Return (X, Y) of the center of cell containing provided text 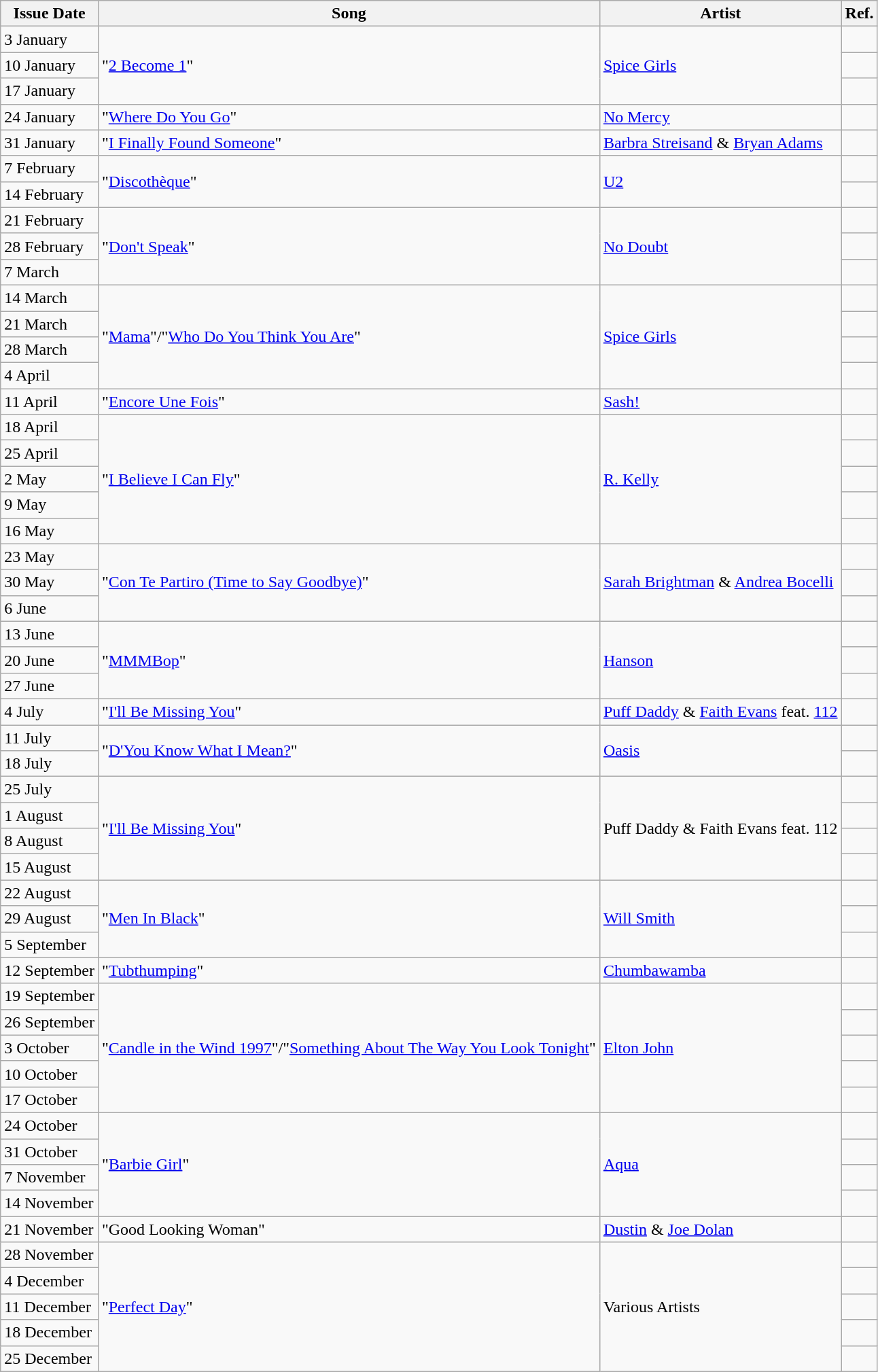
5 September (50, 945)
19 September (50, 996)
21 March (50, 324)
Elton John (720, 1048)
"Perfect Day" (349, 1307)
Song (349, 14)
10 October (50, 1074)
"Don't Speak" (349, 246)
11 July (50, 737)
7 March (50, 272)
17 October (50, 1100)
23 May (50, 557)
25 April (50, 453)
"Where Do You Go" (349, 117)
15 August (50, 867)
1 August (50, 815)
Hanson (720, 660)
7 November (50, 1178)
21 November (50, 1229)
No Doubt (720, 246)
31 January (50, 143)
14 February (50, 194)
"Good Looking Woman" (349, 1229)
"Encore Une Fois" (349, 402)
"Tubthumping" (349, 970)
4 April (50, 376)
"Men In Black" (349, 919)
28 November (50, 1255)
Various Artists (720, 1307)
Ref. (859, 14)
20 June (50, 660)
"Mama"/"Who Do You Think You Are" (349, 336)
11 December (50, 1307)
14 November (50, 1203)
U2 (720, 181)
"D'You Know What I Mean?" (349, 750)
29 August (50, 919)
25 July (50, 790)
"Candle in the Wind 1997"/"Something About The Way You Look Tonight" (349, 1048)
27 June (50, 686)
22 August (50, 893)
28 March (50, 350)
3 October (50, 1048)
Artist (720, 14)
21 February (50, 220)
8 August (50, 841)
"Barbie Girl" (349, 1164)
25 December (50, 1358)
7 February (50, 169)
18 April (50, 427)
24 January (50, 117)
"Con Te Partiro (Time to Say Goodbye)" (349, 582)
Chumbawamba (720, 970)
4 December (50, 1281)
Aqua (720, 1164)
11 April (50, 402)
Sarah Brightman & Andrea Bocelli (720, 582)
Barbra Streisand & Bryan Adams (720, 143)
"I Believe I Can Fly" (349, 479)
3 January (50, 39)
6 June (50, 608)
24 October (50, 1125)
2 May (50, 479)
13 June (50, 634)
18 December (50, 1333)
4 July (50, 711)
18 July (50, 764)
Issue Date (50, 14)
26 September (50, 1022)
"2 Become 1" (349, 65)
Dustin & Joe Dolan (720, 1229)
Will Smith (720, 919)
14 March (50, 298)
"I Finally Found Someone" (349, 143)
9 May (50, 505)
R. Kelly (720, 479)
31 October (50, 1152)
"Discothèque" (349, 181)
"MMMBop" (349, 660)
No Mercy (720, 117)
16 May (50, 531)
12 September (50, 970)
28 February (50, 246)
Oasis (720, 750)
Sash! (720, 402)
10 January (50, 65)
30 May (50, 582)
17 January (50, 91)
